Identify which cell holds the provided text, then report its [X, Y] central coordinate. 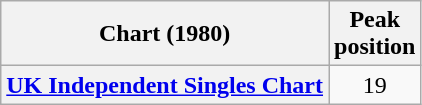
Peakposition [375, 34]
UK Independent Singles Chart [165, 85]
Chart (1980) [165, 34]
19 [375, 85]
